Return [x, y] of the center of cell containing provided text 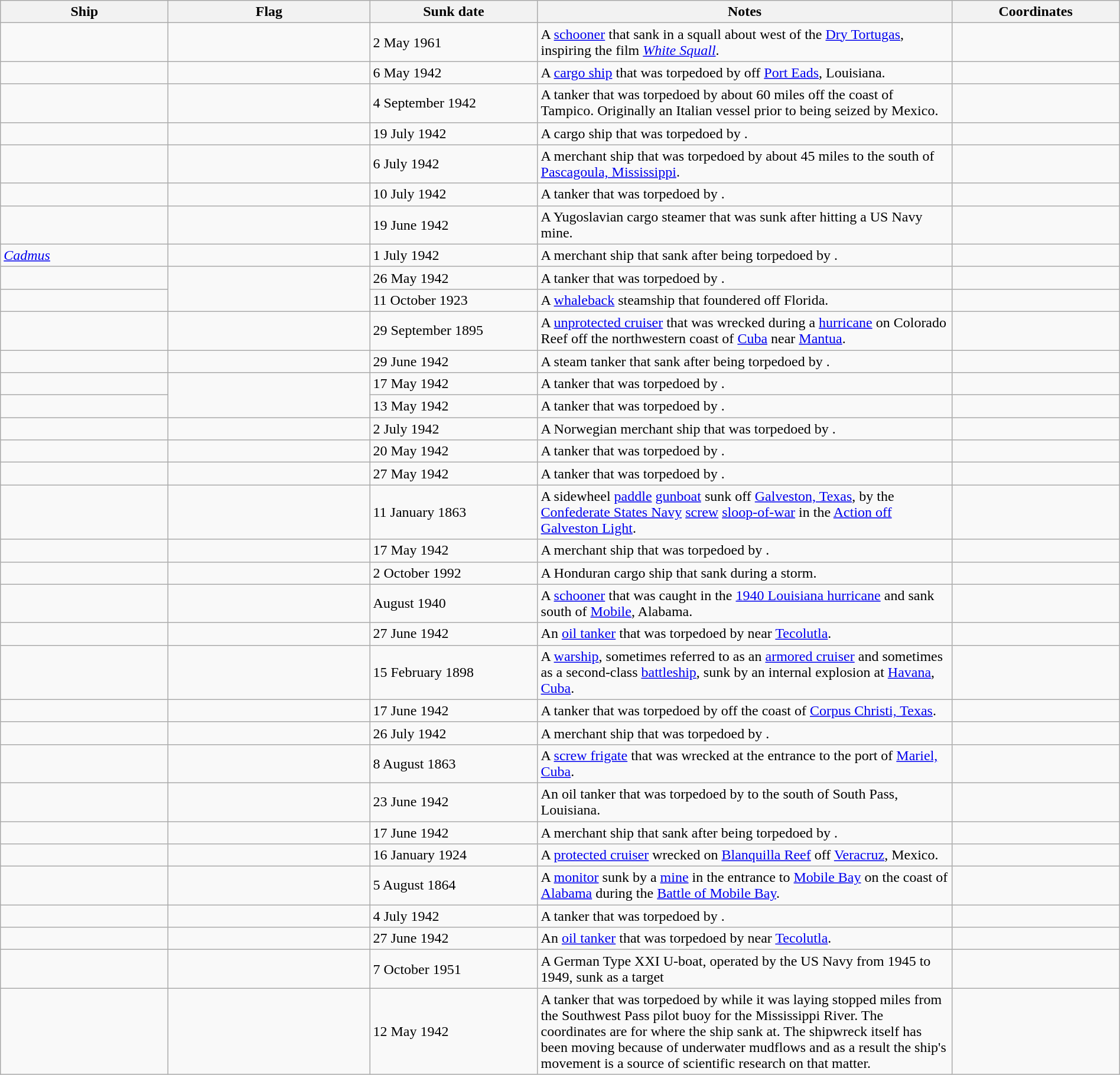
Sunk date [454, 12]
1 July 1942 [454, 255]
Flag [269, 12]
26 May 1942 [454, 278]
A protected cruiser wrecked on Blanquilla Reef off Veracruz, Mexico. [744, 855]
Notes [744, 12]
A schooner that was caught in the 1940 Louisiana hurricane and sank south of Mobile, Alabama. [744, 604]
23 June 1942 [454, 802]
A unprotected cruiser that was wrecked during a hurricane on Colorado Reef off the northwestern coast of Cuba near Mantua. [744, 331]
A cargo ship that was torpedoed by off Port Eads, Louisiana. [744, 73]
A cargo ship that was torpedoed by . [744, 133]
13 May 1942 [454, 406]
29 June 1942 [454, 361]
7 October 1951 [454, 969]
4 July 1942 [454, 916]
6 May 1942 [454, 73]
A Honduran cargo ship that sank during a storm. [744, 573]
A sidewheel paddle gunboat sunk off Galveston, Texas, by the Confederate States Navy screw sloop-of-war in the Action off Galveston Light. [744, 512]
Coordinates [1036, 12]
10 July 1942 [454, 194]
2 May 1961 [454, 43]
4 September 1942 [454, 103]
16 January 1924 [454, 855]
2 October 1992 [454, 573]
27 May 1942 [454, 474]
26 July 1942 [454, 733]
19 June 1942 [454, 224]
11 October 1923 [454, 300]
An oil tanker that was torpedoed by to the south of South Pass, Louisiana. [744, 802]
6 July 1942 [454, 164]
A schooner that sank in a squall about west of the Dry Tortugas, inspiring the film White Squall. [744, 43]
A merchant ship that was torpedoed by about 45 miles to the south of Pascagoula, Mississippi. [744, 164]
12 May 1942 [454, 1031]
15 February 1898 [454, 672]
Cadmus [84, 255]
5 August 1864 [454, 886]
A steam tanker that sank after being torpedoed by . [744, 361]
A German Type XXI U-boat, operated by the US Navy from 1945 to 1949, sunk as a target [744, 969]
A screw frigate that was wrecked at the entrance to the port of Mariel, Cuba. [744, 763]
A warship, sometimes referred to as an armored cruiser and sometimes as a second-class battleship, sunk by an internal explosion at Havana, Cuba. [744, 672]
11 January 1863 [454, 512]
A tanker that was torpedoed by off the coast of Corpus Christi, Texas. [744, 711]
A monitor sunk by a mine in the entrance to Mobile Bay on the coast of Alabama during the Battle of Mobile Bay. [744, 886]
August 1940 [454, 604]
A tanker that was torpedoed by about 60 miles off the coast of Tampico. Originally an Italian vessel prior to being seized by Mexico. [744, 103]
2 July 1942 [454, 429]
A Yugoslavian cargo steamer that was sunk after hitting a US Navy mine. [744, 224]
A whaleback steamship that foundered off Florida. [744, 300]
A Norwegian merchant ship that was torpedoed by . [744, 429]
29 September 1895 [454, 331]
8 August 1863 [454, 763]
20 May 1942 [454, 451]
Ship [84, 12]
19 July 1942 [454, 133]
